Detect which cell encompasses the target text, then output its [X, Y] center coordinate. 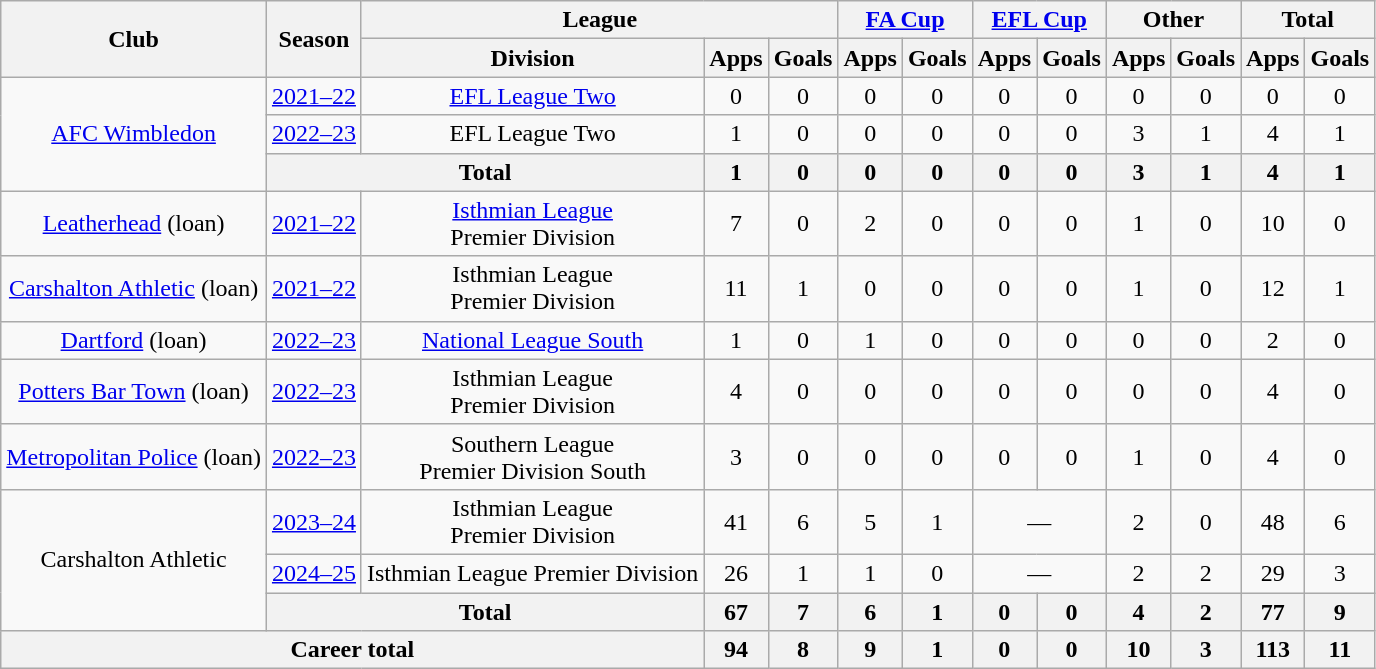
Club [134, 39]
29 [1273, 573]
Career total [352, 650]
77 [1273, 611]
Carshalton Athletic [134, 560]
Dartford (loan) [134, 340]
Potters Bar Town (loan) [134, 392]
94 [736, 650]
5 [870, 522]
National League South [532, 340]
Leatherhead (loan) [134, 224]
Metropolitan Police (loan) [134, 456]
FA Cup [905, 20]
Carshalton Athletic (loan) [134, 288]
Other [1173, 20]
Isthmian League Premier Division [532, 573]
EFL Cup [1039, 20]
12 [1273, 288]
Season [314, 39]
41 [736, 522]
48 [1273, 522]
2023–24 [314, 522]
AFC Wimbledon [134, 134]
26 [736, 573]
League [600, 20]
67 [736, 611]
2024–25 [314, 573]
8 [803, 650]
113 [1273, 650]
Southern LeaguePremier Division South [532, 456]
Division [532, 58]
